Return [X, Y] of the center of cell containing provided text 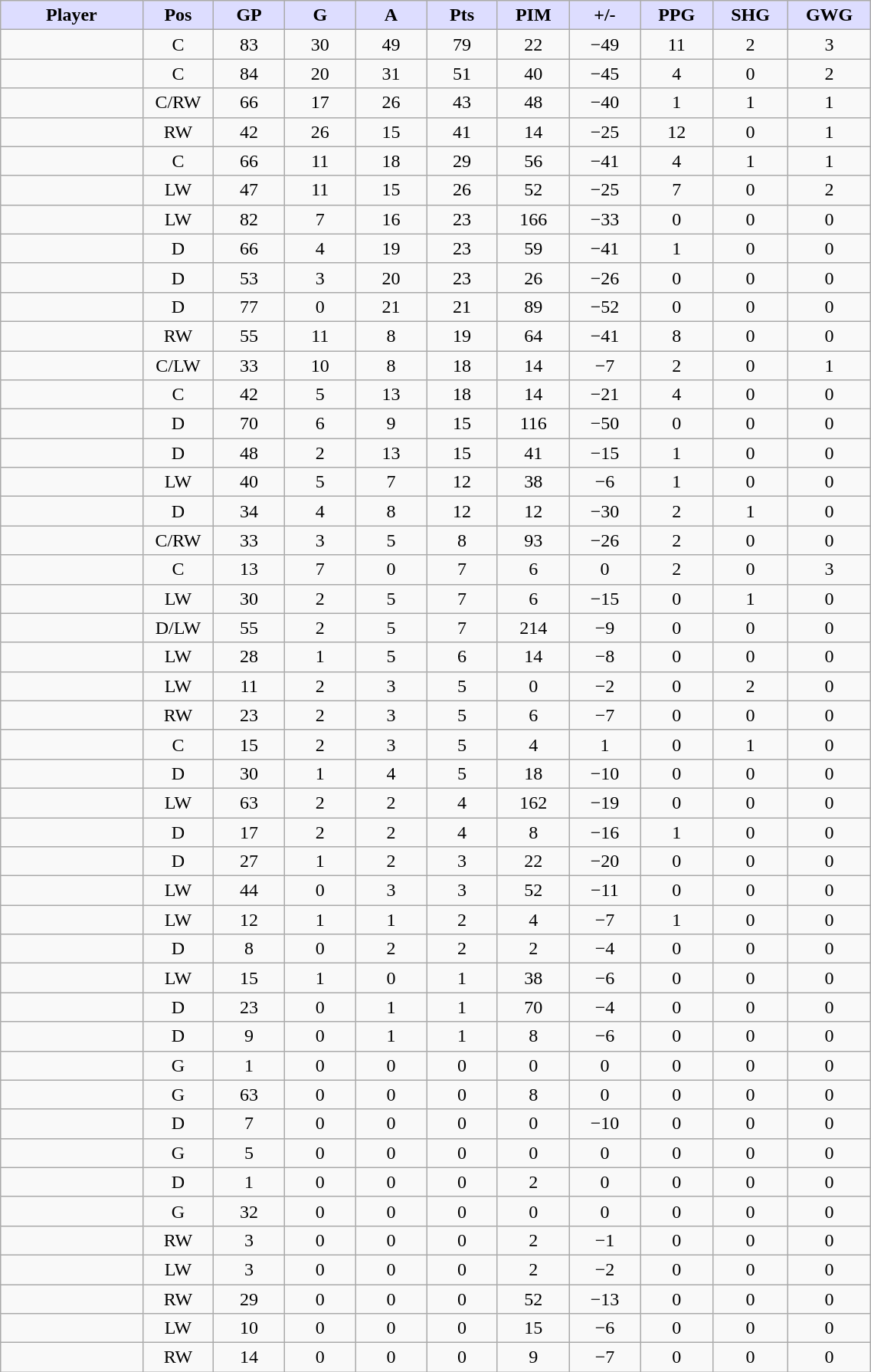
+/- [605, 15]
27 [250, 862]
−52 [605, 307]
43 [463, 103]
214 [533, 628]
GP [250, 15]
−1 [605, 1240]
79 [463, 44]
−8 [605, 657]
−50 [605, 424]
C/LW [178, 366]
−40 [605, 103]
−30 [605, 511]
89 [533, 307]
44 [250, 891]
−45 [605, 74]
PIM [533, 15]
64 [533, 336]
116 [533, 424]
SHG [751, 15]
53 [250, 277]
−33 [605, 219]
56 [533, 161]
47 [250, 190]
32 [250, 1211]
77 [250, 307]
28 [250, 657]
−21 [605, 395]
GWG [829, 15]
93 [533, 540]
34 [250, 511]
Player [72, 15]
−9 [605, 628]
16 [391, 219]
−20 [605, 862]
83 [250, 44]
49 [391, 44]
−16 [605, 832]
D/LW [178, 628]
PPG [677, 15]
82 [250, 219]
−13 [605, 1299]
166 [533, 219]
Pos [178, 15]
A [391, 15]
31 [391, 74]
162 [533, 803]
−49 [605, 44]
59 [533, 248]
51 [463, 74]
−11 [605, 891]
84 [250, 74]
Pts [463, 15]
−19 [605, 803]
